From the cell containing the given text, extract its center point as [X, Y] coordinate. 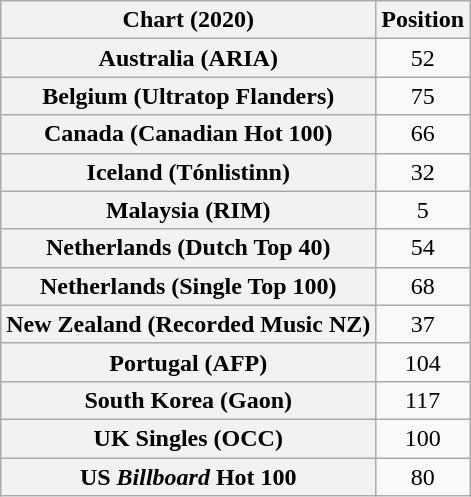
Canada (Canadian Hot 100) [188, 134]
80 [423, 477]
Belgium (Ultratop Flanders) [188, 96]
US Billboard Hot 100 [188, 477]
Iceland (Tónlistinn) [188, 172]
South Korea (Gaon) [188, 400]
New Zealand (Recorded Music NZ) [188, 324]
66 [423, 134]
68 [423, 286]
104 [423, 362]
Portugal (AFP) [188, 362]
5 [423, 210]
Australia (ARIA) [188, 58]
Netherlands (Dutch Top 40) [188, 248]
Chart (2020) [188, 20]
54 [423, 248]
Malaysia (RIM) [188, 210]
117 [423, 400]
52 [423, 58]
100 [423, 438]
75 [423, 96]
UK Singles (OCC) [188, 438]
37 [423, 324]
Netherlands (Single Top 100) [188, 286]
32 [423, 172]
Position [423, 20]
